Locate the cell with the specified text and output its (X, Y) center coordinate. 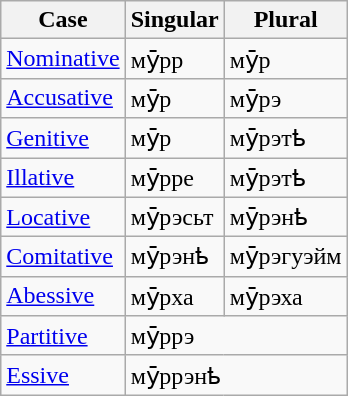
мӯрэсьт (174, 217)
мӯррэнҍ (236, 375)
Accusative (63, 98)
мӯрр (174, 59)
Essive (63, 375)
мӯрэ (286, 98)
Genitive (63, 138)
мӯрха (174, 296)
мӯррэ (236, 336)
Plural (286, 20)
Partitive (63, 336)
Locative (63, 217)
Singular (174, 20)
Nominative (63, 59)
мӯрэха (286, 296)
Illative (63, 178)
Case (63, 20)
Comitative (63, 257)
Abessive (63, 296)
мӯрэгуэйм (286, 257)
мӯрре (174, 178)
